Capture the cell that displays the provided text and extract its [x, y] central coordinate. 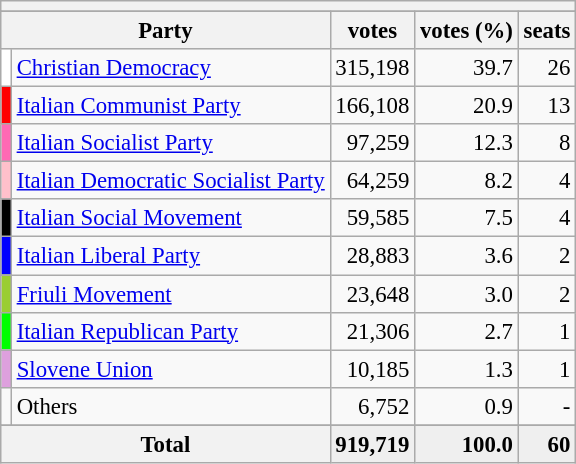
Party [166, 31]
21,306 [372, 331]
60 [546, 444]
39.7 [467, 68]
919,719 [372, 444]
315,198 [372, 68]
- [546, 406]
20.9 [467, 106]
Others [170, 406]
6,752 [372, 406]
28,883 [372, 256]
8 [546, 143]
Italian Socialist Party [170, 143]
3.6 [467, 256]
0.9 [467, 406]
Slovene Union [170, 369]
100.0 [467, 444]
Christian Democracy [170, 68]
1.3 [467, 369]
10,185 [372, 369]
26 [546, 68]
8.2 [467, 181]
23,648 [372, 294]
Italian Communist Party [170, 106]
13 [546, 106]
59,585 [372, 219]
seats [546, 31]
3.0 [467, 294]
166,108 [372, 106]
64,259 [372, 181]
Italian Democratic Socialist Party [170, 181]
7.5 [467, 219]
votes [372, 31]
votes (%) [467, 31]
Italian Liberal Party [170, 256]
97,259 [372, 143]
12.3 [467, 143]
Italian Social Movement [170, 219]
2.7 [467, 331]
Italian Republican Party [170, 331]
Total [166, 444]
Friuli Movement [170, 294]
